Scan for the cell matching the given text and deliver its (x, y) coordinate at center. 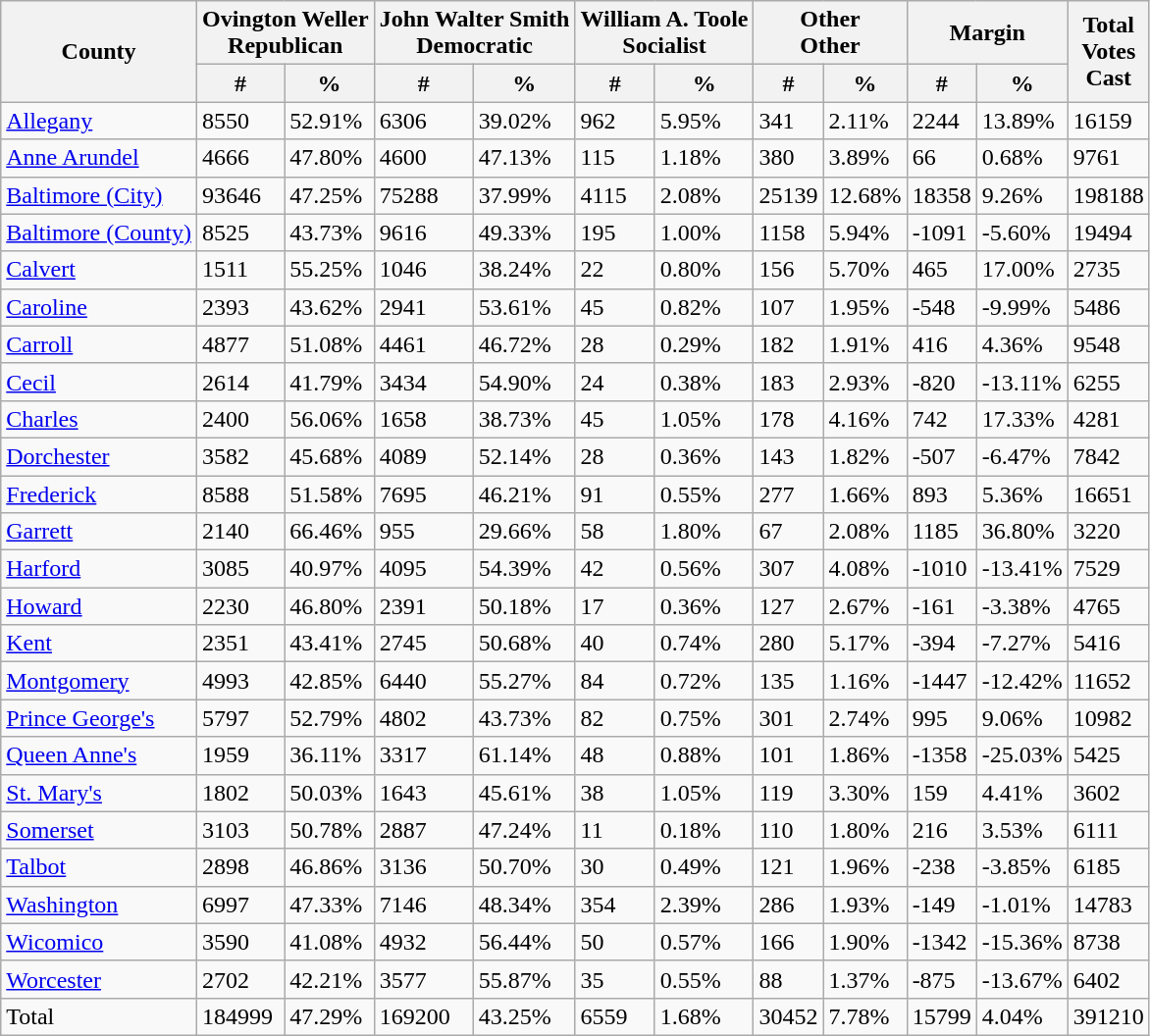
51.08% (330, 344)
41.79% (330, 382)
4765 (1109, 606)
2735 (1109, 270)
22 (614, 270)
15799 (942, 1016)
91 (614, 493)
-25.03% (1022, 755)
184999 (239, 1016)
5.70% (865, 270)
66 (942, 158)
9.06% (1022, 718)
2.11% (865, 121)
4.08% (865, 569)
38.24% (524, 270)
277 (789, 493)
55.87% (524, 979)
3103 (239, 830)
5416 (1109, 644)
50 (614, 942)
4.36% (1022, 344)
Prince George's (99, 718)
-875 (942, 979)
0.75% (705, 718)
39.02% (524, 121)
82 (614, 718)
-820 (942, 382)
307 (789, 569)
50.18% (524, 606)
159 (942, 793)
2400 (239, 419)
Baltimore (County) (99, 233)
178 (789, 419)
93646 (239, 195)
1.68% (705, 1016)
38.73% (524, 419)
Talbot (99, 867)
9616 (424, 233)
9761 (1109, 158)
Worcester (99, 979)
11652 (1109, 681)
380 (789, 158)
43.25% (524, 1016)
3577 (424, 979)
40 (614, 644)
1.16% (865, 681)
Allegany (99, 121)
4095 (424, 569)
-3.85% (1022, 867)
47.25% (330, 195)
195 (614, 233)
John Walter SmithDemocratic (475, 33)
56.44% (524, 942)
52.79% (330, 718)
1.66% (865, 493)
Harford (99, 569)
17 (614, 606)
Frederick (99, 493)
47.24% (524, 830)
8550 (239, 121)
0.82% (705, 307)
Total (99, 1016)
-12.42% (1022, 681)
Caroline (99, 307)
0.18% (705, 830)
47.33% (330, 905)
1802 (239, 793)
1.91% (865, 344)
54.39% (524, 569)
6111 (1109, 830)
6440 (424, 681)
119 (789, 793)
48 (614, 755)
10982 (1109, 718)
1.90% (865, 942)
53.61% (524, 307)
9.26% (1022, 195)
301 (789, 718)
24 (614, 382)
2393 (239, 307)
2140 (239, 532)
-13.11% (1022, 382)
TotalVotesCast (1109, 51)
4.41% (1022, 793)
0.56% (705, 569)
-394 (942, 644)
46.72% (524, 344)
6185 (1109, 867)
1158 (789, 233)
61.14% (524, 755)
2.93% (865, 382)
115 (614, 158)
Somerset (99, 830)
0.29% (705, 344)
1.37% (865, 979)
1959 (239, 755)
995 (942, 718)
3.89% (865, 158)
46.80% (330, 606)
-548 (942, 307)
Wicomico (99, 942)
5.17% (865, 644)
-1091 (942, 233)
6255 (1109, 382)
48.34% (524, 905)
2230 (239, 606)
Montgomery (99, 681)
6402 (1109, 979)
35 (614, 979)
110 (789, 830)
107 (789, 307)
2941 (424, 307)
3085 (239, 569)
38 (614, 793)
50.68% (524, 644)
13.89% (1022, 121)
55.25% (330, 270)
127 (789, 606)
88 (789, 979)
-7.27% (1022, 644)
893 (942, 493)
58 (614, 532)
-1358 (942, 755)
75288 (424, 195)
5.95% (705, 121)
391210 (1109, 1016)
3434 (424, 382)
8738 (1109, 942)
1185 (942, 532)
4281 (1109, 419)
2614 (239, 382)
6997 (239, 905)
Dorchester (99, 456)
16651 (1109, 493)
1658 (424, 419)
3220 (1109, 532)
42 (614, 569)
30452 (789, 1016)
3582 (239, 456)
182 (789, 344)
8588 (239, 493)
84 (614, 681)
11 (614, 830)
1046 (424, 270)
416 (942, 344)
5797 (239, 718)
OtherOther (830, 33)
41.08% (330, 942)
5486 (1109, 307)
286 (789, 905)
465 (942, 270)
37.99% (524, 195)
47.13% (524, 158)
8525 (239, 233)
4993 (239, 681)
2702 (239, 979)
1.18% (705, 158)
12.68% (865, 195)
1.86% (865, 755)
7.78% (865, 1016)
Margin (987, 33)
2745 (424, 644)
42.21% (330, 979)
7146 (424, 905)
Washington (99, 905)
-5.60% (1022, 233)
Anne Arundel (99, 158)
280 (789, 644)
4877 (239, 344)
2898 (239, 867)
7695 (424, 493)
3317 (424, 755)
4115 (614, 195)
1.93% (865, 905)
40.97% (330, 569)
45.61% (524, 793)
51.58% (330, 493)
County (99, 51)
7842 (1109, 456)
955 (424, 532)
14783 (1109, 905)
4089 (424, 456)
36.80% (1022, 532)
36.11% (330, 755)
156 (789, 270)
5.94% (865, 233)
-15.36% (1022, 942)
354 (614, 905)
2391 (424, 606)
6559 (614, 1016)
9548 (1109, 344)
0.72% (705, 681)
49.33% (524, 233)
2.67% (865, 606)
-13.67% (1022, 979)
47.29% (330, 1016)
3602 (1109, 793)
2887 (424, 830)
1.00% (705, 233)
101 (789, 755)
-238 (942, 867)
47.80% (330, 158)
-1342 (942, 942)
-13.41% (1022, 569)
6306 (424, 121)
54.90% (524, 382)
50.78% (330, 830)
42.85% (330, 681)
-6.47% (1022, 456)
5425 (1109, 755)
25139 (789, 195)
-161 (942, 606)
3136 (424, 867)
Cecil (99, 382)
4.04% (1022, 1016)
St. Mary's (99, 793)
0.49% (705, 867)
-1.01% (1022, 905)
29.66% (524, 532)
Kent (99, 644)
50.70% (524, 867)
3590 (239, 942)
143 (789, 456)
183 (789, 382)
19494 (1109, 233)
1.96% (865, 867)
341 (789, 121)
962 (614, 121)
0.74% (705, 644)
1643 (424, 793)
135 (789, 681)
Charles (99, 419)
43.41% (330, 644)
-1010 (942, 569)
2351 (239, 644)
Baltimore (City) (99, 195)
4802 (424, 718)
742 (942, 419)
52.14% (524, 456)
-507 (942, 456)
Garrett (99, 532)
4600 (424, 158)
Ovington WellerRepublican (285, 33)
1.82% (865, 456)
46.21% (524, 493)
66.46% (330, 532)
4666 (239, 158)
Carroll (99, 344)
166 (789, 942)
18358 (942, 195)
198188 (1109, 195)
0.57% (705, 942)
7529 (1109, 569)
Howard (99, 606)
1.95% (865, 307)
2.74% (865, 718)
17.00% (1022, 270)
William A. TooleSocialist (664, 33)
Queen Anne's (99, 755)
45.68% (330, 456)
4932 (424, 942)
43.62% (330, 307)
-9.99% (1022, 307)
1511 (239, 270)
-149 (942, 905)
3.30% (865, 793)
4461 (424, 344)
55.27% (524, 681)
216 (942, 830)
0.80% (705, 270)
16159 (1109, 121)
5.36% (1022, 493)
50.03% (330, 793)
30 (614, 867)
46.86% (330, 867)
2244 (942, 121)
56.06% (330, 419)
3.53% (1022, 830)
2.39% (705, 905)
0.88% (705, 755)
67 (789, 532)
0.38% (705, 382)
121 (789, 867)
4.16% (865, 419)
-1447 (942, 681)
52.91% (330, 121)
Calvert (99, 270)
17.33% (1022, 419)
169200 (424, 1016)
0.68% (1022, 158)
-3.38% (1022, 606)
